Return the (X, Y) coordinate for the center point of the cell that contains the specified text.  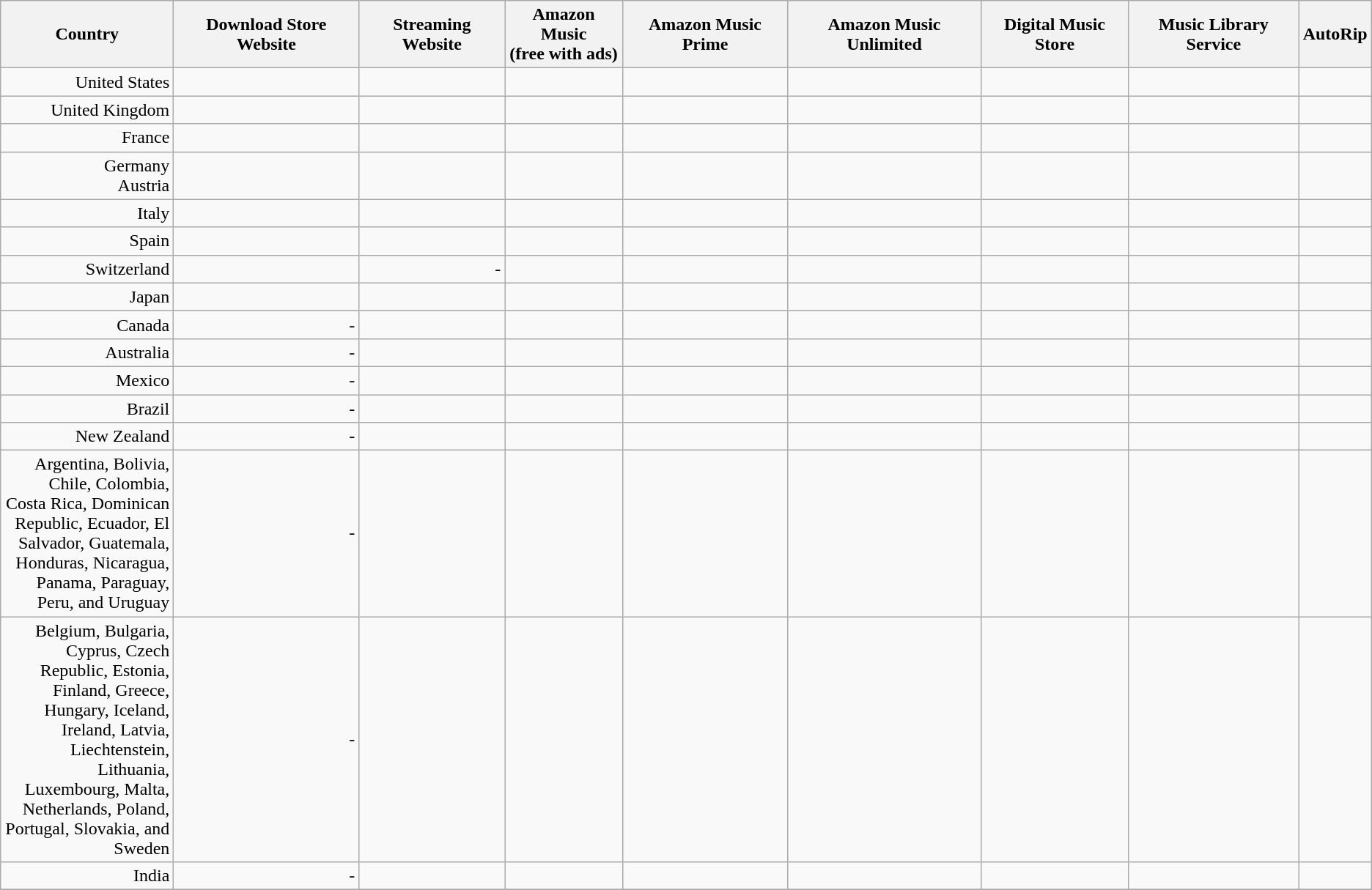
India (87, 876)
Amazon Music (free with ads) (564, 34)
Australia (87, 352)
AutoRip (1335, 34)
Switzerland (87, 269)
New Zealand (87, 437)
Music Library Service (1214, 34)
Country (87, 34)
Digital Music Store (1054, 34)
Amazon Music Unlimited (885, 34)
Spain (87, 241)
Germany Austria (87, 176)
Canada (87, 325)
United Kingdom (87, 110)
United States (87, 82)
Brazil (87, 408)
Amazon Music Prime (705, 34)
Italy (87, 213)
Download Store Website (267, 34)
Japan (87, 297)
Mexico (87, 380)
Streaming Website (432, 34)
France (87, 138)
